Search for the cell housing the specified text and yield its (X, Y) center coordinate. 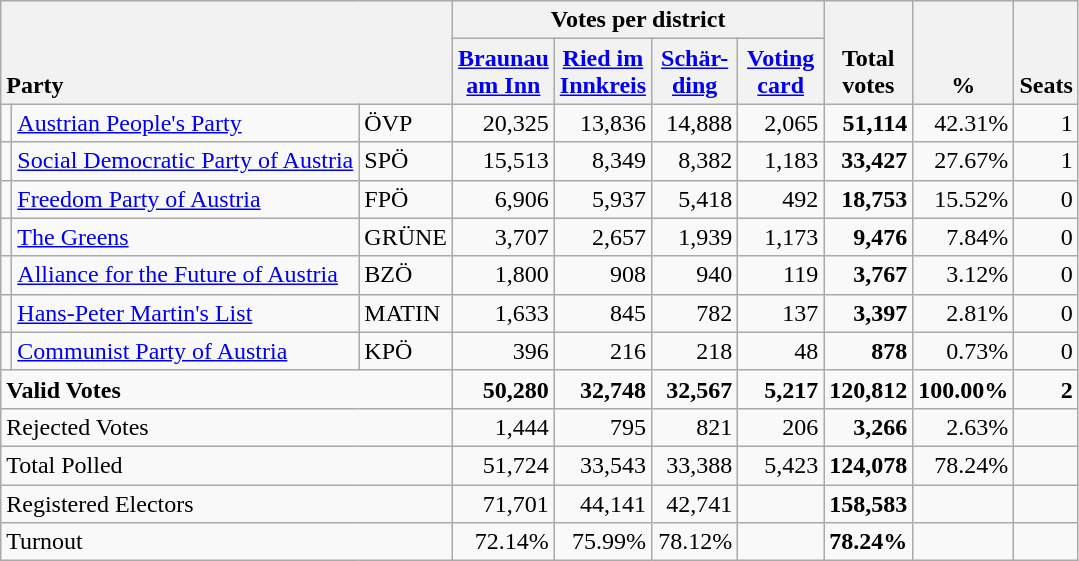
Freedom Party of Austria (186, 199)
14,888 (695, 123)
3,397 (868, 313)
Valid Votes (227, 389)
795 (602, 427)
8,382 (695, 161)
492 (781, 199)
The Greens (186, 237)
Totalvotes (868, 52)
78.12% (695, 542)
2 (1046, 389)
3,266 (868, 427)
1,800 (504, 275)
MATIN (406, 313)
2,657 (602, 237)
845 (602, 313)
32,567 (695, 389)
2.81% (964, 313)
878 (868, 351)
Party (227, 52)
Austrian People's Party (186, 123)
0.73% (964, 351)
44,141 (602, 503)
119 (781, 275)
124,078 (868, 465)
9,476 (868, 237)
5,418 (695, 199)
1,633 (504, 313)
18,753 (868, 199)
216 (602, 351)
218 (695, 351)
1,939 (695, 237)
48 (781, 351)
Social Democratic Party of Austria (186, 161)
Votes per district (638, 20)
15,513 (504, 161)
100.00% (964, 389)
Braunauam Inn (504, 72)
6,906 (504, 199)
940 (695, 275)
1,183 (781, 161)
32,748 (602, 389)
8,349 (602, 161)
42.31% (964, 123)
3,707 (504, 237)
5,423 (781, 465)
1,173 (781, 237)
2.63% (964, 427)
Alliance for the Future of Austria (186, 275)
SPÖ (406, 161)
KPÖ (406, 351)
7.84% (964, 237)
158,583 (868, 503)
908 (602, 275)
Registered Electors (227, 503)
Votingcard (781, 72)
20,325 (504, 123)
33,543 (602, 465)
Schär-ding (695, 72)
GRÜNE (406, 237)
5,217 (781, 389)
1,444 (504, 427)
3,767 (868, 275)
ÖVP (406, 123)
33,388 (695, 465)
137 (781, 313)
Rejected Votes (227, 427)
72.14% (504, 542)
Turnout (227, 542)
BZÖ (406, 275)
Ried imInnkreis (602, 72)
42,741 (695, 503)
FPÖ (406, 199)
75.99% (602, 542)
5,937 (602, 199)
33,427 (868, 161)
27.67% (964, 161)
71,701 (504, 503)
50,280 (504, 389)
13,836 (602, 123)
51,114 (868, 123)
396 (504, 351)
3.12% (964, 275)
Hans-Peter Martin's List (186, 313)
206 (781, 427)
Communist Party of Austria (186, 351)
51,724 (504, 465)
% (964, 52)
120,812 (868, 389)
Seats (1046, 52)
Total Polled (227, 465)
2,065 (781, 123)
821 (695, 427)
15.52% (964, 199)
782 (695, 313)
